Scan for the cell matching the given text and deliver its (X, Y) coordinate at center. 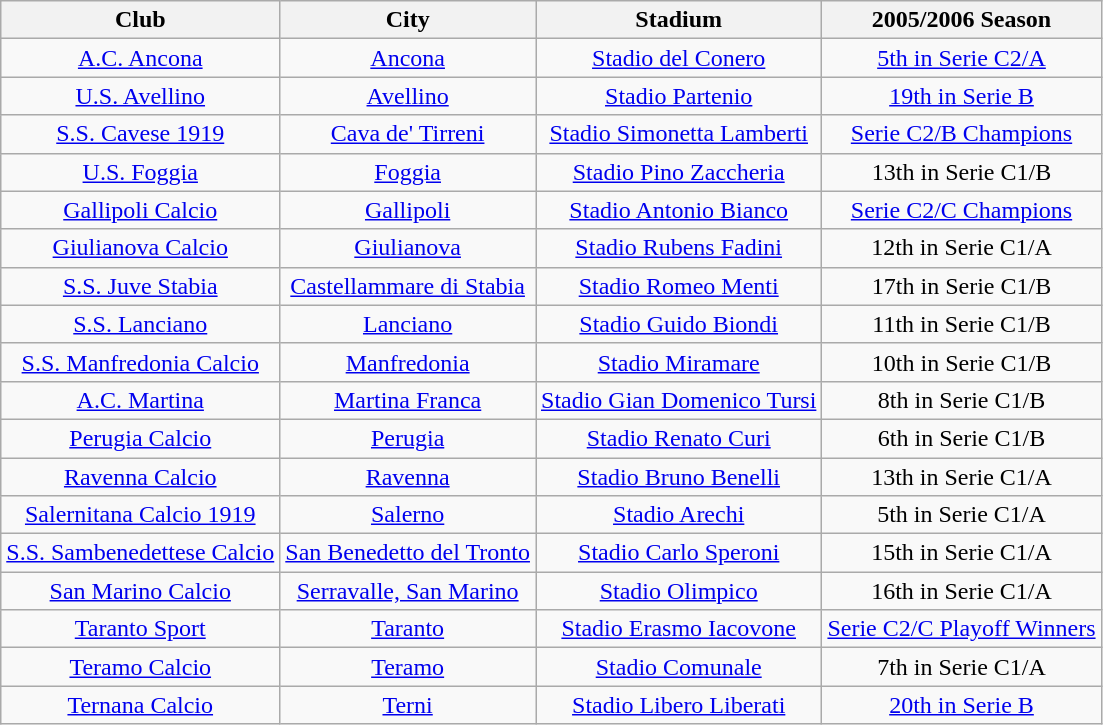
Serravalle, San Marino (408, 591)
Stadio Arechi (679, 515)
13th in Serie C1/B (962, 172)
Stadio Guido Biondi (679, 324)
U.S. Foggia (140, 172)
S.S. Sambenedettese Calcio (140, 553)
Stadio Carlo Speroni (679, 553)
11th in Serie C1/B (962, 324)
5th in Serie C1/A (962, 515)
Stadio Miramare (679, 362)
Teramo (408, 667)
Perugia (408, 438)
Foggia (408, 172)
Salernitana Calcio 1919 (140, 515)
Stadio Comunale (679, 667)
S.S. Cavese 1919 (140, 134)
S.S. Lanciano (140, 324)
Terni (408, 705)
Castellammare di Stabia (408, 286)
Stadio Pino Zaccheria (679, 172)
Stadio Antonio Bianco (679, 210)
Ravenna (408, 477)
Gallipoli (408, 210)
Lanciano (408, 324)
Stadio Libero Liberati (679, 705)
16th in Serie C1/A (962, 591)
Teramo Calcio (140, 667)
12th in Serie C1/A (962, 248)
City (408, 20)
5th in Serie C2/A (962, 58)
Giulianova Calcio (140, 248)
Stadio Olimpico (679, 591)
A.C. Martina (140, 400)
Taranto (408, 629)
Perugia Calcio (140, 438)
Martina Franca (408, 400)
19th in Serie B (962, 96)
San Benedetto del Tronto (408, 553)
13th in Serie C1/A (962, 477)
7th in Serie C1/A (962, 667)
Salerno (408, 515)
Stadio Simonetta Lamberti (679, 134)
Ancona (408, 58)
Stadio Renato Curi (679, 438)
Stadio Gian Domenico Tursi (679, 400)
8th in Serie C1/B (962, 400)
Ravenna Calcio (140, 477)
Stadio Romeo Menti (679, 286)
Club (140, 20)
Cava de' Tirreni (408, 134)
15th in Serie C1/A (962, 553)
Manfredonia (408, 362)
10th in Serie C1/B (962, 362)
17th in Serie C1/B (962, 286)
Serie C2/C Playoff Winners (962, 629)
Stadio Erasmo Iacovone (679, 629)
Ternana Calcio (140, 705)
Serie C2/B Champions (962, 134)
Stadio del Conero (679, 58)
Stadio Partenio (679, 96)
Taranto Sport (140, 629)
Stadio Bruno Benelli (679, 477)
2005/2006 Season (962, 20)
Serie C2/C Champions (962, 210)
Stadium (679, 20)
6th in Serie C1/B (962, 438)
U.S. Avellino (140, 96)
S.S. Manfredonia Calcio (140, 362)
Stadio Rubens Fadini (679, 248)
Avellino (408, 96)
S.S. Juve Stabia (140, 286)
A.C. Ancona (140, 58)
20th in Serie B (962, 705)
San Marino Calcio (140, 591)
Gallipoli Calcio (140, 210)
Giulianova (408, 248)
